Detect which cell encompasses the target text, then output its [X, Y] center coordinate. 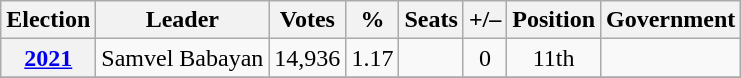
Seats [431, 20]
Position [554, 20]
14,936 [308, 58]
0 [484, 58]
+/– [484, 20]
Leader [182, 20]
% [372, 20]
Election [48, 20]
Samvel Babayan [182, 58]
11th [554, 58]
2021 [48, 58]
Votes [308, 20]
Government [671, 20]
1.17 [372, 58]
